Detect which cell encompasses the target text, then output its (x, y) center coordinate. 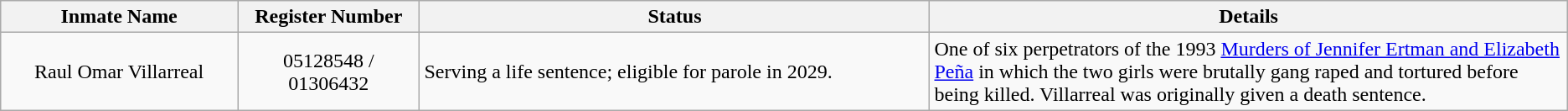
Inmate Name (119, 17)
Serving a life sentence; eligible for parole in 2029. (675, 71)
Raul Omar Villarreal (119, 71)
05128548 / 01306432 (328, 71)
Details (1248, 17)
Status (675, 17)
Register Number (328, 17)
